Search for the cell housing the specified text and yield its (X, Y) center coordinate. 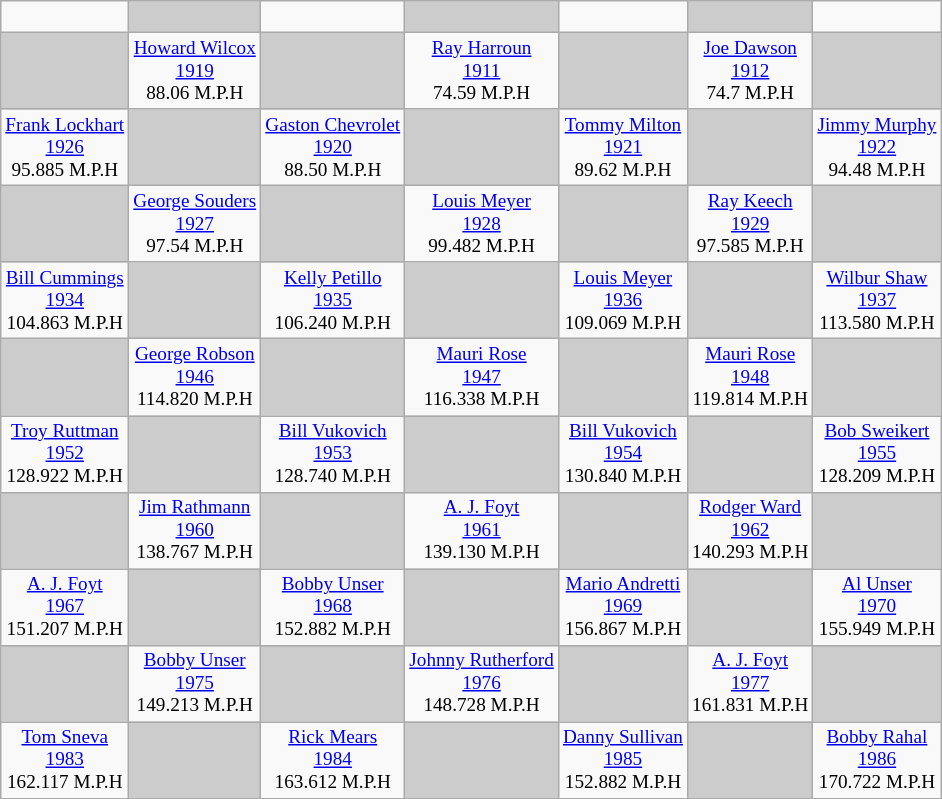
Troy Ruttman1952128.922 M.P.H (65, 454)
Bobby Unser1968152.882 M.P.H (333, 608)
Tommy Milton192189.62 M.P.H (622, 148)
Bill Vukovich1953128.740 M.P.H (333, 454)
Jim Rathmann1960138.767 M.P.H (195, 530)
George Robson1946114.820 M.P.H (195, 378)
Wilbur Shaw1937113.580 M.P.H (877, 300)
Rick Mears1984163.612 M.P.H (333, 760)
Mauri Rose1947116.338 M.P.H (482, 378)
Louis Meyer192899.482 M.P.H (482, 224)
Mauri Rose1948119.814 M.P.H (750, 378)
Jimmy Murphy192294.48 M.P.H (877, 148)
Ray Keech192997.585 M.P.H (750, 224)
A. J. Foyt1977161.831 M.P.H (750, 684)
Gaston Chevrolet192088.50 M.P.H (333, 148)
Rodger Ward1962140.293 M.P.H (750, 530)
Bill Cummings1934104.863 M.P.H (65, 300)
George Souders192797.54 M.P.H (195, 224)
Frank Lockhart192695.885 M.P.H (65, 148)
Ray Harroun191174.59 M.P.H (482, 70)
Bobby Unser1975149.213 M.P.H (195, 684)
Bobby Rahal1986170.722 M.P.H (877, 760)
Bob Sweikert1955128.209 M.P.H (877, 454)
Danny Sullivan1985152.882 M.P.H (622, 760)
Joe Dawson191274.7 M.P.H (750, 70)
Johnny Rutherford1976148.728 M.P.H (482, 684)
Kelly Petillo1935106.240 M.P.H (333, 300)
Louis Meyer1936109.069 M.P.H (622, 300)
A. J. Foyt1967151.207 M.P.H (65, 608)
Mario Andretti1969156.867 M.P.H (622, 608)
A. J. Foyt1961139.130 M.P.H (482, 530)
Bill Vukovich1954130.840 M.P.H (622, 454)
Howard Wilcox191988.06 M.P.H (195, 70)
Al Unser1970155.949 M.P.H (877, 608)
Tom Sneva1983162.117 M.P.H (65, 760)
